Scan for the cell matching the given text and deliver its (X, Y) coordinate at center. 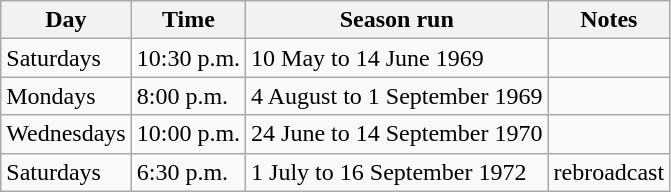
6:30 p.m. (188, 172)
Mondays (66, 96)
Notes (609, 20)
Day (66, 20)
rebroadcast (609, 172)
1 July to 16 September 1972 (397, 172)
Season run (397, 20)
10:00 p.m. (188, 134)
10:30 p.m. (188, 58)
8:00 p.m. (188, 96)
24 June to 14 September 1970 (397, 134)
Time (188, 20)
4 August to 1 September 1969 (397, 96)
10 May to 14 June 1969 (397, 58)
Wednesdays (66, 134)
